Extract the [x, y] coordinate from the center of the cell holding the provided text.  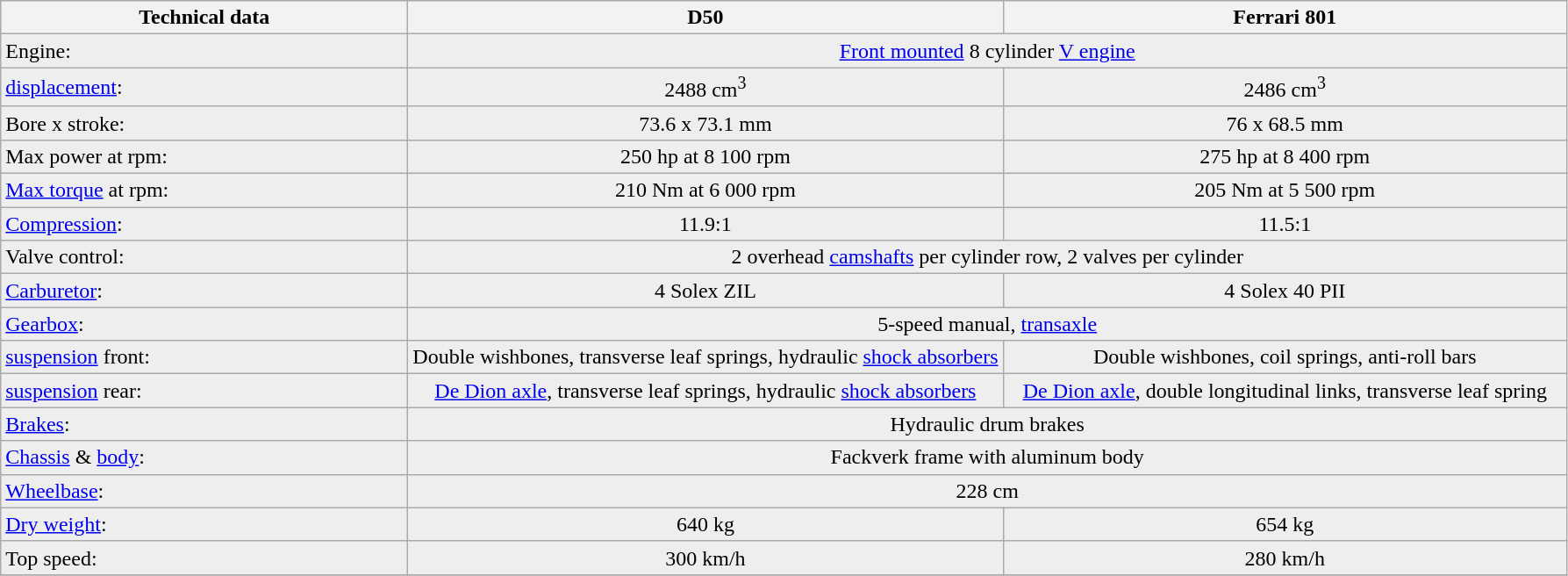
300 km/h [705, 558]
11.5:1 [1285, 224]
Ferrari 801 [1285, 18]
Gearbox: [204, 324]
654 kg [1285, 524]
4 Solex 40 PII [1285, 291]
76 x 68.5 mm [1285, 123]
Engine: [204, 51]
2 overhead camshafts per cylinder row, 2 valves per cylinder [988, 257]
Compression: [204, 224]
205 Nm at 5 500 rpm [1285, 191]
Max torque at rpm: [204, 191]
Bore x stroke: [204, 123]
D50 [705, 18]
2488 cm3 [705, 88]
Wheelbase: [204, 491]
Double wishbones, transverse leaf springs, hydraulic shock absorbers [705, 357]
Front mounted 8 cylinder V engine [988, 51]
2486 cm3 [1285, 88]
Valve control: [204, 257]
Fackverk frame with aluminum body [988, 457]
210 Nm at 6 000 rpm [705, 191]
Technical data [204, 18]
11.9:1 [705, 224]
Max power at rpm: [204, 156]
275 hp at 8 400 rpm [1285, 156]
250 hp at 8 100 rpm [705, 156]
Top speed: [204, 558]
Hydraulic drum brakes [988, 424]
Dry weight: [204, 524]
De Dion axle, double longitudinal links, transverse leaf spring [1285, 391]
Brakes: [204, 424]
280 km/h [1285, 558]
Chassis & body: [204, 457]
Carburetor: [204, 291]
Double wishbones, coil springs, anti-roll bars [1285, 357]
displacement: [204, 88]
suspension rear: [204, 391]
228 cm [988, 491]
De Dion axle, transverse leaf springs, hydraulic shock absorbers [705, 391]
5-speed manual, transaxle [988, 324]
73.6 x 73.1 mm [705, 123]
640 kg [705, 524]
suspension front: [204, 357]
4 Solex ZIL [705, 291]
